Determine the (X, Y) coordinate at the center of the cell enclosing the given text.  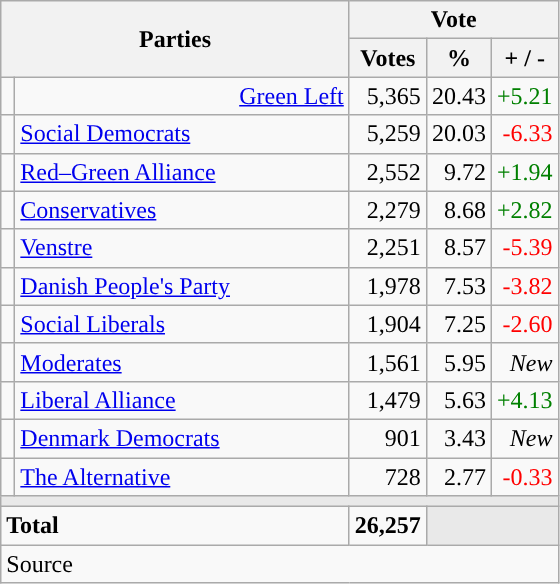
-2.60 (524, 324)
728 (388, 477)
5.63 (458, 400)
Conservatives (182, 210)
Moderates (182, 362)
% (458, 58)
9.72 (458, 172)
2,251 (388, 248)
Social Liberals (182, 324)
1,904 (388, 324)
7.25 (458, 324)
Votes (388, 58)
+4.13 (524, 400)
Denmark Democrats (182, 438)
20.03 (458, 134)
1,978 (388, 286)
Source (280, 564)
26,257 (388, 526)
8.68 (458, 210)
3.43 (458, 438)
+ / - (524, 58)
+2.82 (524, 210)
7.53 (458, 286)
-3.82 (524, 286)
Green Left (182, 96)
1,479 (388, 400)
Parties (176, 39)
2,279 (388, 210)
Vote (454, 20)
Venstre (182, 248)
5,365 (388, 96)
8.57 (458, 248)
5.95 (458, 362)
The Alternative (182, 477)
5,259 (388, 134)
-0.33 (524, 477)
Total (176, 526)
Red–Green Alliance (182, 172)
-6.33 (524, 134)
901 (388, 438)
Danish People's Party (182, 286)
2.77 (458, 477)
1,561 (388, 362)
-5.39 (524, 248)
+5.21 (524, 96)
Social Democrats (182, 134)
+1.94 (524, 172)
20.43 (458, 96)
Liberal Alliance (182, 400)
2,552 (388, 172)
